Provide the [X, Y] coordinate of the cell's center where the given text is located.  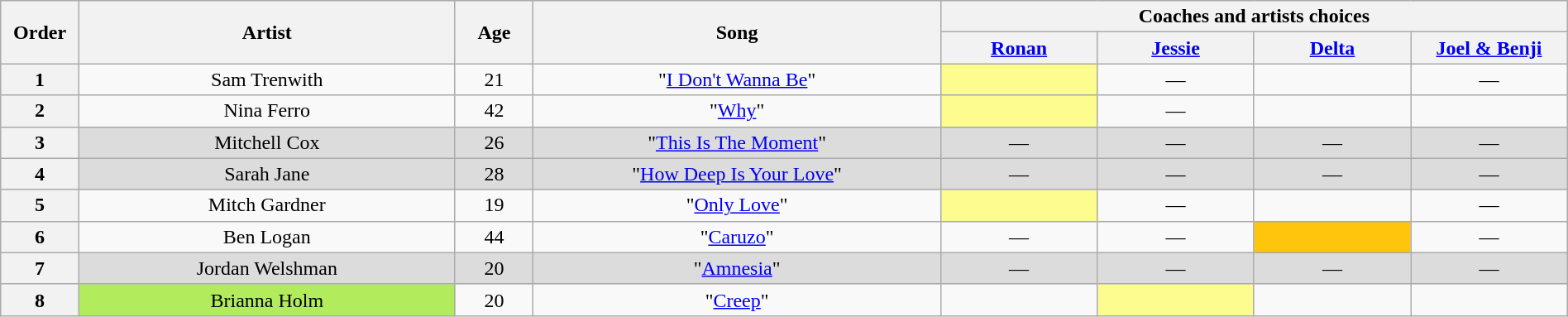
"Creep" [738, 300]
Ben Logan [266, 237]
Ronan [1019, 48]
Artist [266, 32]
Age [495, 32]
26 [495, 142]
8 [40, 300]
28 [495, 174]
Jordan Welshman [266, 268]
"Amnesia" [738, 268]
"Caruzo" [738, 237]
6 [40, 237]
3 [40, 142]
Song [738, 32]
Nina Ferro [266, 111]
44 [495, 237]
"Only Love" [738, 205]
2 [40, 111]
1 [40, 79]
Delta [1331, 48]
5 [40, 205]
Order [40, 32]
"I Don't Wanna Be" [738, 79]
"Why" [738, 111]
Sam Trenwith [266, 79]
Joel & Benji [1489, 48]
"This Is The Moment" [738, 142]
"How Deep Is Your Love" [738, 174]
4 [40, 174]
Sarah Jane [266, 174]
Jessie [1176, 48]
19 [495, 205]
Mitchell Cox [266, 142]
Coaches and artists choices [1254, 17]
21 [495, 79]
Brianna Holm [266, 300]
7 [40, 268]
42 [495, 111]
Mitch Gardner [266, 205]
